Extract the (X, Y) coordinate from the center of the cell holding the provided text.  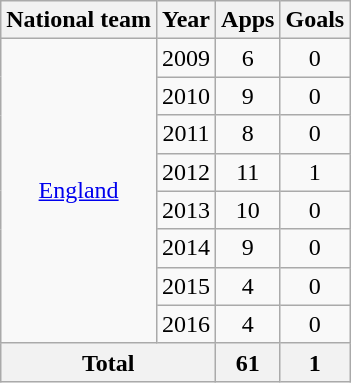
2012 (186, 172)
10 (248, 210)
National team (79, 20)
Goals (315, 20)
2011 (186, 134)
2016 (186, 324)
2015 (186, 286)
2010 (186, 96)
2009 (186, 58)
11 (248, 172)
61 (248, 362)
England (79, 191)
Apps (248, 20)
Total (108, 362)
Year (186, 20)
6 (248, 58)
2013 (186, 210)
2014 (186, 248)
8 (248, 134)
